Return the (x, y) coordinate for the center point of the cell that contains the specified text.  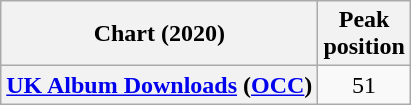
Peakposition (364, 34)
51 (364, 85)
UK Album Downloads (OCC) (160, 85)
Chart (2020) (160, 34)
